Find where the given text appears and provide that cell's center as [x, y] coordinate. 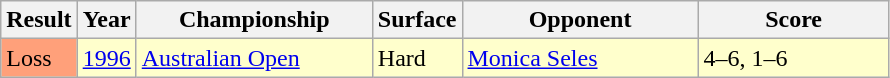
4–6, 1–6 [794, 58]
Hard [417, 58]
Score [794, 20]
Year [106, 20]
Monica Seles [580, 58]
Australian Open [254, 58]
1996 [106, 58]
Surface [417, 20]
Loss [39, 58]
Opponent [580, 20]
Championship [254, 20]
Result [39, 20]
